Determine the (x, y) coordinate at the center of the cell enclosing the given text.  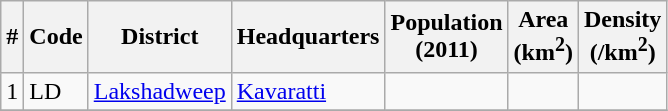
Density (/km2) (622, 37)
Headquarters (308, 37)
Population (2011) (446, 37)
Kavaratti (308, 91)
Lakshadweep (160, 91)
LD (56, 91)
Code (56, 37)
District (160, 37)
1 (12, 91)
Area (km2) (543, 37)
# (12, 37)
